Return the [X, Y] coordinate for the center point of the cell that contains the specified text.  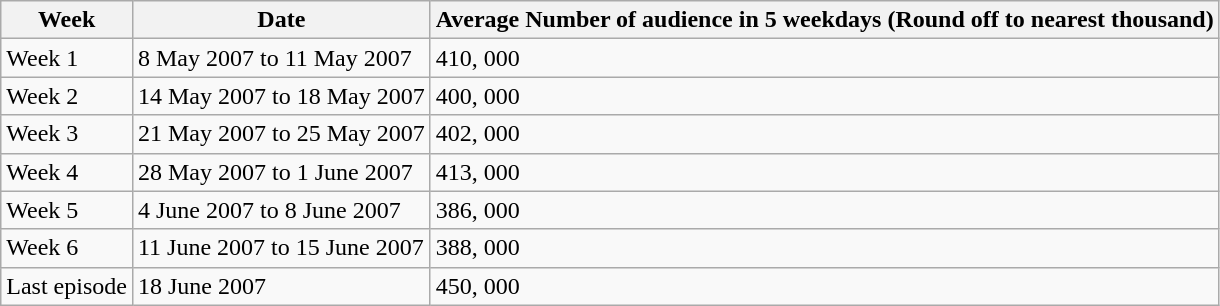
Week [67, 20]
18 June 2007 [281, 286]
4 June 2007 to 8 June 2007 [281, 210]
388, 000 [824, 248]
400, 000 [824, 96]
Week 6 [67, 248]
Date [281, 20]
Average Number of audience in 5 weekdays (Round off to nearest thousand) [824, 20]
450, 000 [824, 286]
Week 5 [67, 210]
Week 4 [67, 172]
8 May 2007 to 11 May 2007 [281, 58]
413, 000 [824, 172]
Last episode [67, 286]
402, 000 [824, 134]
14 May 2007 to 18 May 2007 [281, 96]
Week 2 [67, 96]
410, 000 [824, 58]
28 May 2007 to 1 June 2007 [281, 172]
386, 000 [824, 210]
Week 1 [67, 58]
21 May 2007 to 25 May 2007 [281, 134]
Week 3 [67, 134]
11 June 2007 to 15 June 2007 [281, 248]
